Output the (X, Y) coordinate of the center of the cell containing the given text.  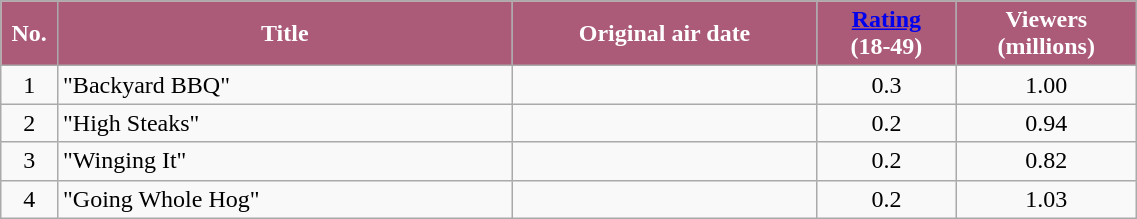
4 (30, 199)
1.00 (1046, 85)
"Going Whole Hog" (285, 199)
0.3 (886, 85)
"Winging It" (285, 161)
Viewers(millions) (1046, 34)
2 (30, 123)
"Backyard BBQ" (285, 85)
"High Steaks" (285, 123)
Original air date (664, 34)
Title (285, 34)
0.82 (1046, 161)
1.03 (1046, 199)
0.94 (1046, 123)
No. (30, 34)
1 (30, 85)
Rating(18-49) (886, 34)
3 (30, 161)
